Scan for the cell matching the given text and deliver its [X, Y] coordinate at center. 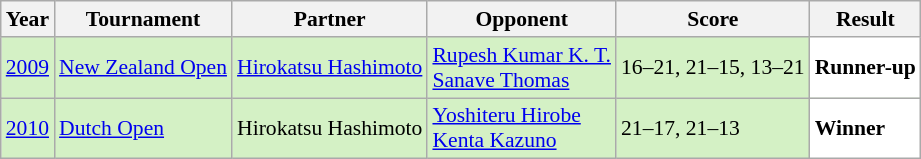
Result [866, 19]
2009 [28, 68]
Rupesh Kumar K. T. Sanave Thomas [522, 68]
Runner-up [866, 68]
Winner [866, 128]
Tournament [143, 19]
Score [713, 19]
21–17, 21–13 [713, 128]
2010 [28, 128]
16–21, 21–15, 13–21 [713, 68]
Dutch Open [143, 128]
Yoshiteru Hirobe Kenta Kazuno [522, 128]
Year [28, 19]
Partner [330, 19]
Opponent [522, 19]
New Zealand Open [143, 68]
